Extract the (x, y) coordinate from the center of the cell holding the provided text.  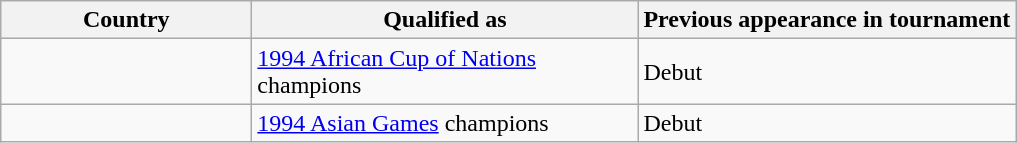
1994 Asian Games champions (445, 123)
Qualified as (445, 20)
Country (126, 20)
Previous appearance in tournament (827, 20)
1994 African Cup of Nations champions (445, 72)
